Determine the (X, Y) coordinate at the center of the cell enclosing the given text.  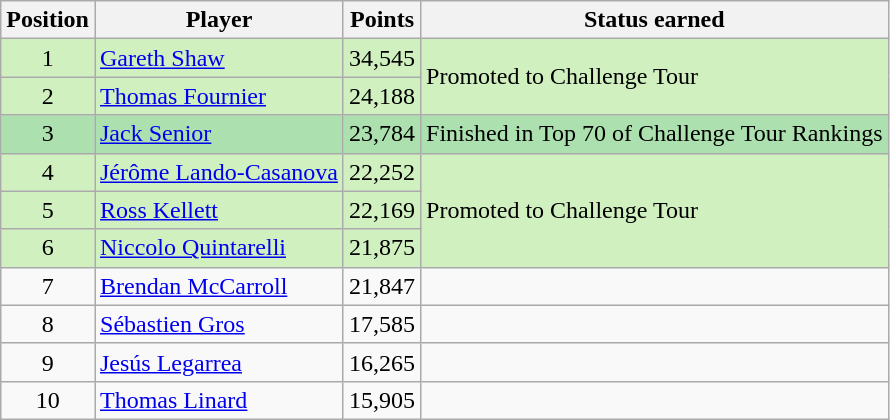
Jérôme Lando-Casanova (218, 172)
17,585 (382, 324)
Jesús Legarrea (218, 362)
Points (382, 20)
Niccolo Quintarelli (218, 248)
4 (48, 172)
Status earned (654, 20)
21,847 (382, 286)
8 (48, 324)
16,265 (382, 362)
34,545 (382, 58)
15,905 (382, 400)
5 (48, 210)
9 (48, 362)
Gareth Shaw (218, 58)
6 (48, 248)
22,252 (382, 172)
Thomas Fournier (218, 96)
Ross Kellett (218, 210)
24,188 (382, 96)
21,875 (382, 248)
22,169 (382, 210)
Thomas Linard (218, 400)
Position (48, 20)
7 (48, 286)
3 (48, 134)
Brendan McCarroll (218, 286)
Finished in Top 70 of Challenge Tour Rankings (654, 134)
10 (48, 400)
Sébastien Gros (218, 324)
Player (218, 20)
1 (48, 58)
2 (48, 96)
23,784 (382, 134)
Jack Senior (218, 134)
